Locate the cell with the specified text and output its (X, Y) center coordinate. 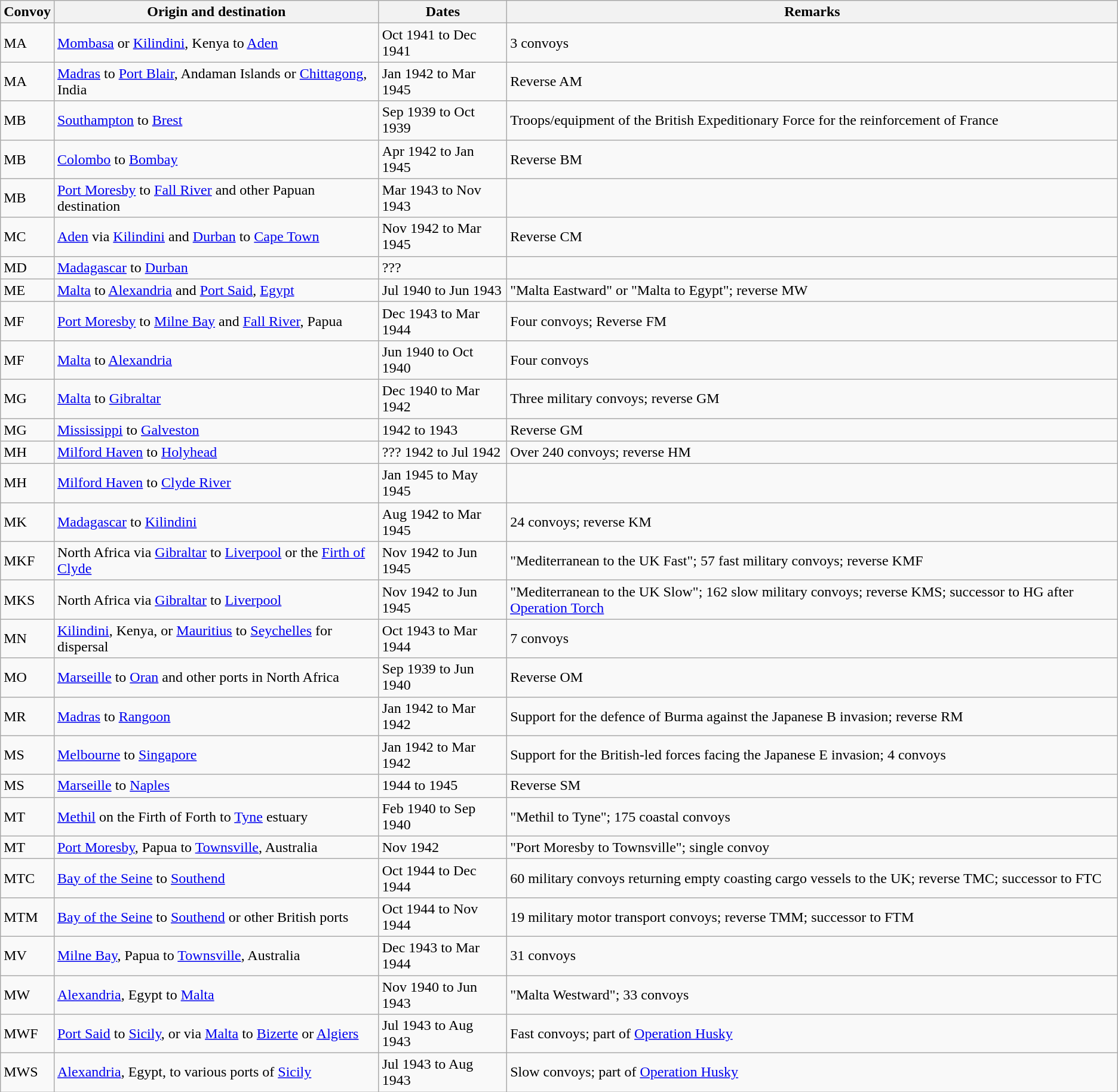
MWF (27, 1034)
Reverse OM (812, 677)
Colombo to Bombay (216, 159)
Over 240 convoys; reverse HM (812, 453)
??? (443, 267)
Four convoys; Reverse FM (812, 321)
Four convoys (812, 359)
MW (27, 995)
Milford Haven to Clyde River (216, 484)
Support for the defence of Burma against the Japanese B invasion; reverse RM (812, 716)
Jan 1945 to May 1945 (443, 484)
MV (27, 955)
ME (27, 290)
Apr 1942 to Jan 1945 (443, 159)
1944 to 1945 (443, 786)
Oct 1944 to Nov 1944 (443, 917)
Madras to Rangoon (216, 716)
Aden via Kilindini and Durban to Cape Town (216, 236)
MKS (27, 599)
MC (27, 236)
Mombasa or Kilindini, Kenya to Aden (216, 43)
"Mediterranean to the UK Slow"; 162 slow military convoys; reverse KMS; successor to HG after Operation Torch (812, 599)
Origin and destination (216, 12)
Alexandria, Egypt to Malta (216, 995)
Troops/equipment of the British Expeditionary Force for the reinforcement of France (812, 121)
7 convoys (812, 639)
??? 1942 to Jul 1942 (443, 453)
Oct 1941 to Dec 1941 (443, 43)
Port Moresby to Milne Bay and Fall River, Papua (216, 321)
Milne Bay, Papua to Townsville, Australia (216, 955)
Reverse BM (812, 159)
3 convoys (812, 43)
"Malta Eastward" or "Malta to Egypt"; reverse MW (812, 290)
MO (27, 677)
Convoy (27, 12)
Dates (443, 12)
North Africa via Gibraltar to Liverpool (216, 599)
MK (27, 522)
MD (27, 267)
Bay of the Seine to Southend or other British ports (216, 917)
Mar 1943 to Nov 1943 (443, 198)
Melbourne to Singapore (216, 755)
Bay of the Seine to Southend (216, 878)
19 military motor transport convoys; reverse TMM; successor to FTM (812, 917)
Nov 1940 to Jun 1943 (443, 995)
MTM (27, 917)
Oct 1943 to Mar 1944 (443, 639)
Jan 1942 to Mar 1945 (443, 81)
Methil on the Firth of Forth to Tyne estuary (216, 817)
MWS (27, 1072)
"Mediterranean to the UK Fast"; 57 fast military convoys; reverse KMF (812, 561)
Support for the British-led forces facing the Japanese E invasion; 4 convoys (812, 755)
Sep 1939 to Oct 1939 (443, 121)
Slow convoys; part of Operation Husky (812, 1072)
Malta to Alexandria and Port Said, Egypt (216, 290)
MN (27, 639)
Fast convoys; part of Operation Husky (812, 1034)
60 military convoys returning empty coasting cargo vessels to the UK; reverse TMC; successor to FTC (812, 878)
Nov 1942 (443, 847)
Aug 1942 to Mar 1945 (443, 522)
Port Moresby, Papua to Townsville, Australia (216, 847)
Feb 1940 to Sep 1940 (443, 817)
MR (27, 716)
Malta to Alexandria (216, 359)
Alexandria, Egypt, to various ports of Sicily (216, 1072)
Milford Haven to Holyhead (216, 453)
Port Moresby to Fall River and other Papuan destination (216, 198)
Three military convoys; reverse GM (812, 399)
Madagascar to Durban (216, 267)
31 convoys (812, 955)
Malta to Gibraltar (216, 399)
Kilindini, Kenya, or Mauritius to Seychelles for dispersal (216, 639)
MKF (27, 561)
Southampton to Brest (216, 121)
Nov 1942 to Mar 1945 (443, 236)
Reverse SM (812, 786)
24 convoys; reverse KM (812, 522)
Reverse CM (812, 236)
Remarks (812, 12)
Port Said to Sicily, or via Malta to Bizerte or Algiers (216, 1034)
MTC (27, 878)
Jul 1940 to Jun 1943 (443, 290)
Sep 1939 to Jun 1940 (443, 677)
1942 to 1943 (443, 429)
Reverse AM (812, 81)
Reverse GM (812, 429)
Mississippi to Galveston (216, 429)
Marseille to Naples (216, 786)
Dec 1940 to Mar 1942 (443, 399)
"Malta Westward"; 33 convoys (812, 995)
North Africa via Gibraltar to Liverpool or the Firth of Clyde (216, 561)
"Methil to Tyne"; 175 coastal convoys (812, 817)
Oct 1944 to Dec 1944 (443, 878)
Madras to Port Blair, Andaman Islands or Chittagong, India (216, 81)
"Port Moresby to Townsville"; single convoy (812, 847)
Jun 1940 to Oct 1940 (443, 359)
Madagascar to Kilindini (216, 522)
Marseille to Oran and other ports in North Africa (216, 677)
